Return the [X, Y] coordinate for the center point of the cell that contains the specified text.  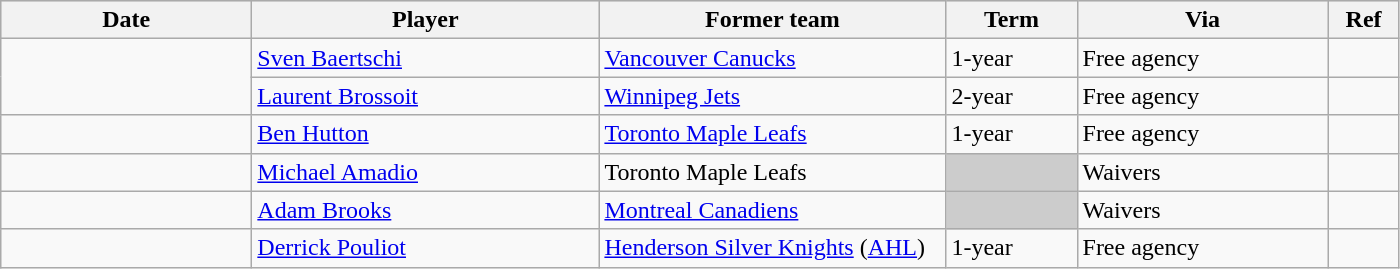
Michael Amadio [426, 172]
Via [1202, 20]
Laurent Brossoit [426, 96]
Henderson Silver Knights (AHL) [772, 248]
Ref [1364, 20]
Term [1012, 20]
Sven Baertschi [426, 58]
Montreal Canadiens [772, 210]
Derrick Pouliot [426, 248]
2-year [1012, 96]
Ben Hutton [426, 134]
Adam Brooks [426, 210]
Date [126, 20]
Former team [772, 20]
Winnipeg Jets [772, 96]
Player [426, 20]
Vancouver Canucks [772, 58]
